Detect which cell encompasses the target text, then output its (X, Y) center coordinate. 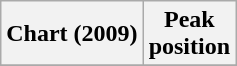
Chart (2009) (72, 34)
Peakposition (189, 34)
